Return (x, y) of the center of cell containing provided text 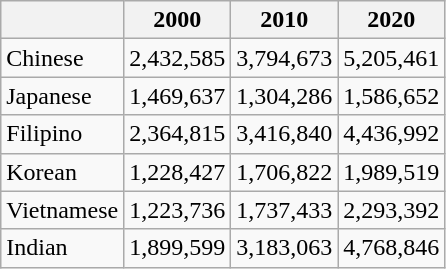
Indian (62, 248)
1,899,599 (178, 248)
2020 (392, 20)
5,205,461 (392, 58)
4,768,846 (392, 248)
2,293,392 (392, 210)
1,989,519 (392, 172)
2,364,815 (178, 134)
1,586,652 (392, 96)
3,416,840 (284, 134)
Chinese (62, 58)
Filipino (62, 134)
1,223,736 (178, 210)
1,228,427 (178, 172)
1,469,637 (178, 96)
2,432,585 (178, 58)
1,706,822 (284, 172)
4,436,992 (392, 134)
3,183,063 (284, 248)
Vietnamese (62, 210)
3,794,673 (284, 58)
2010 (284, 20)
Japanese (62, 96)
2000 (178, 20)
Korean (62, 172)
1,737,433 (284, 210)
1,304,286 (284, 96)
